Detect which cell encompasses the target text, then output its [X, Y] center coordinate. 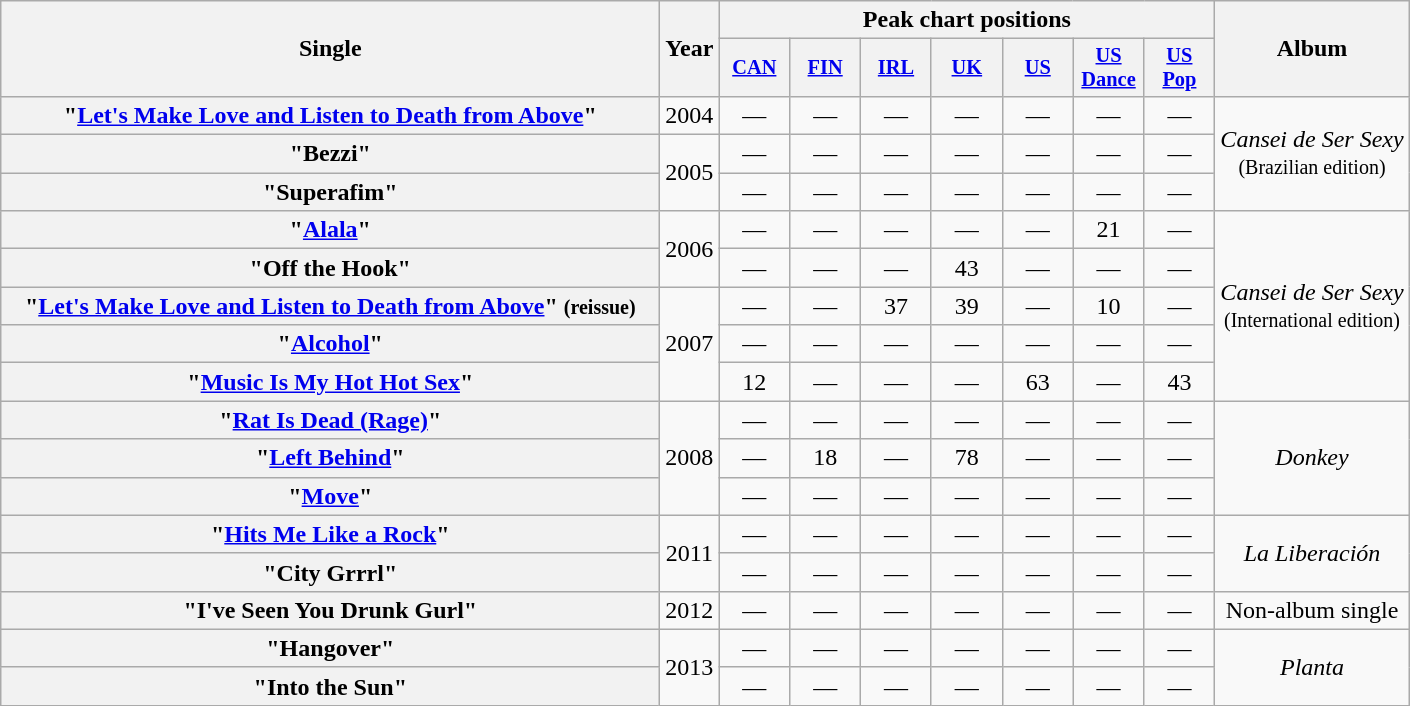
2005 [690, 173]
"Alcohol" [330, 344]
Non-album single [1312, 610]
La Liberación [1312, 553]
10 [1108, 306]
Year [690, 49]
"Move" [330, 496]
2012 [690, 610]
Donkey [1312, 458]
"City Grrrl" [330, 572]
63 [1038, 382]
"Hangover" [330, 648]
"Music Is My Hot Hot Sex" [330, 382]
18 [826, 458]
USDance [1108, 68]
78 [966, 458]
"Let's Make Love and Listen to Death from Above" [330, 115]
"Hits Me Like a Rock" [330, 534]
IRL [896, 68]
2006 [690, 249]
Planta [1312, 667]
"Off the Hook" [330, 268]
Peak chart positions [967, 20]
FIN [826, 68]
Cansei de Ser Sexy(International edition) [1312, 306]
Cansei de Ser Sexy(Brazilian edition) [1312, 153]
2013 [690, 667]
2007 [690, 344]
"Left Behind" [330, 458]
"Let's Make Love and Listen to Death from Above" (reissue) [330, 306]
"Rat Is Dead (Rage)" [330, 420]
"Alala" [330, 230]
UK [966, 68]
21 [1108, 230]
37 [896, 306]
2011 [690, 553]
Single [330, 49]
USPop [1180, 68]
2008 [690, 458]
CAN [754, 68]
Album [1312, 49]
"I've Seen You Drunk Gurl" [330, 610]
US [1038, 68]
39 [966, 306]
"Into the Sun" [330, 686]
"Bezzi" [330, 154]
"Superafim" [330, 192]
12 [754, 382]
2004 [690, 115]
